Find where the given text appears and provide that cell's center as (X, Y) coordinate. 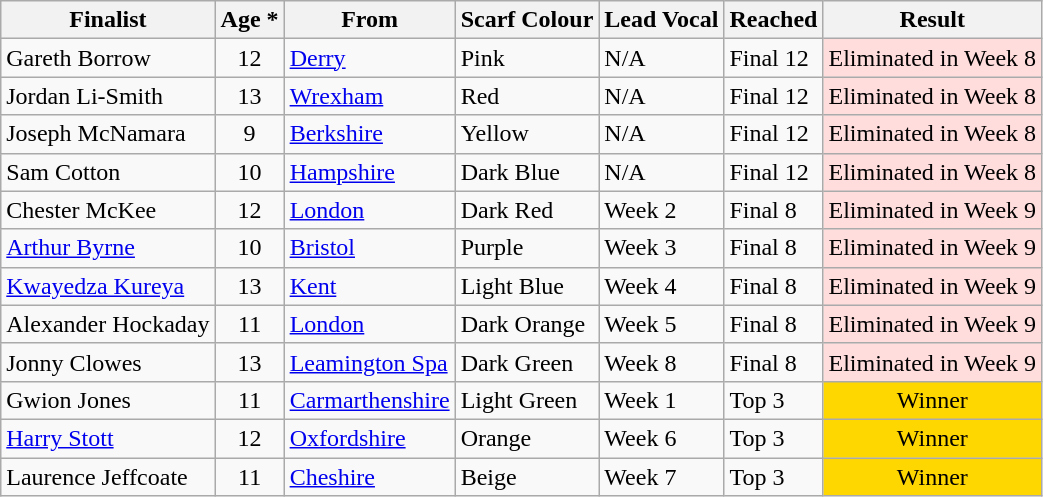
Kent (370, 286)
From (370, 20)
Gareth Borrow (108, 58)
9 (250, 134)
Oxfordshire (370, 438)
Age * (250, 20)
Alexander Hockaday (108, 324)
Dark Orange (527, 324)
Harry Stott (108, 438)
Leamington Spa (370, 362)
Week 1 (662, 400)
Light Green (527, 400)
Wrexham (370, 96)
Pink (527, 58)
Week 5 (662, 324)
Red (527, 96)
Joseph McNamara (108, 134)
Purple (527, 248)
Dark Blue (527, 172)
Reached (774, 20)
Chester McKee (108, 210)
Week 2 (662, 210)
Jonny Clowes (108, 362)
Jordan Li-Smith (108, 96)
Yellow (527, 134)
Light Blue (527, 286)
Week 8 (662, 362)
Result (932, 20)
Dark Red (527, 210)
Week 4 (662, 286)
Carmarthenshire (370, 400)
Dark Green (527, 362)
Gwion Jones (108, 400)
Scarf Colour (527, 20)
Orange (527, 438)
Berkshire (370, 134)
Arthur Byrne (108, 248)
Hampshire (370, 172)
Laurence Jeffcoate (108, 477)
Beige (527, 477)
Derry (370, 58)
Kwayedza Kureya (108, 286)
Bristol (370, 248)
Lead Vocal (662, 20)
Week 6 (662, 438)
Week 3 (662, 248)
Week 7 (662, 477)
Sam Cotton (108, 172)
Cheshire (370, 477)
Finalist (108, 20)
